Find where the given text appears and provide that cell's center as (X, Y) coordinate. 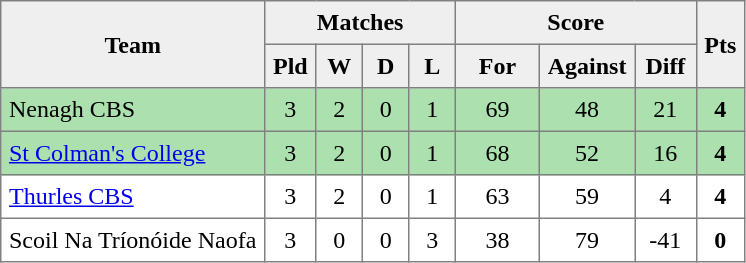
-41 (666, 240)
Pld (290, 66)
52 (586, 153)
Nenagh CBS (133, 110)
L (432, 66)
Scoil Na Tríonóide Naofa (133, 240)
Score (576, 23)
21 (666, 110)
Diff (666, 66)
Thurles CBS (133, 197)
W (339, 66)
Team (133, 44)
St Colman's College (133, 153)
Against (586, 66)
D (385, 66)
16 (666, 153)
69 (497, 110)
For (497, 66)
68 (497, 153)
48 (586, 110)
59 (586, 197)
Matches (360, 23)
38 (497, 240)
Pts (720, 44)
79 (586, 240)
63 (497, 197)
